Extract the [X, Y] coordinate from the center of the cell holding the provided text.  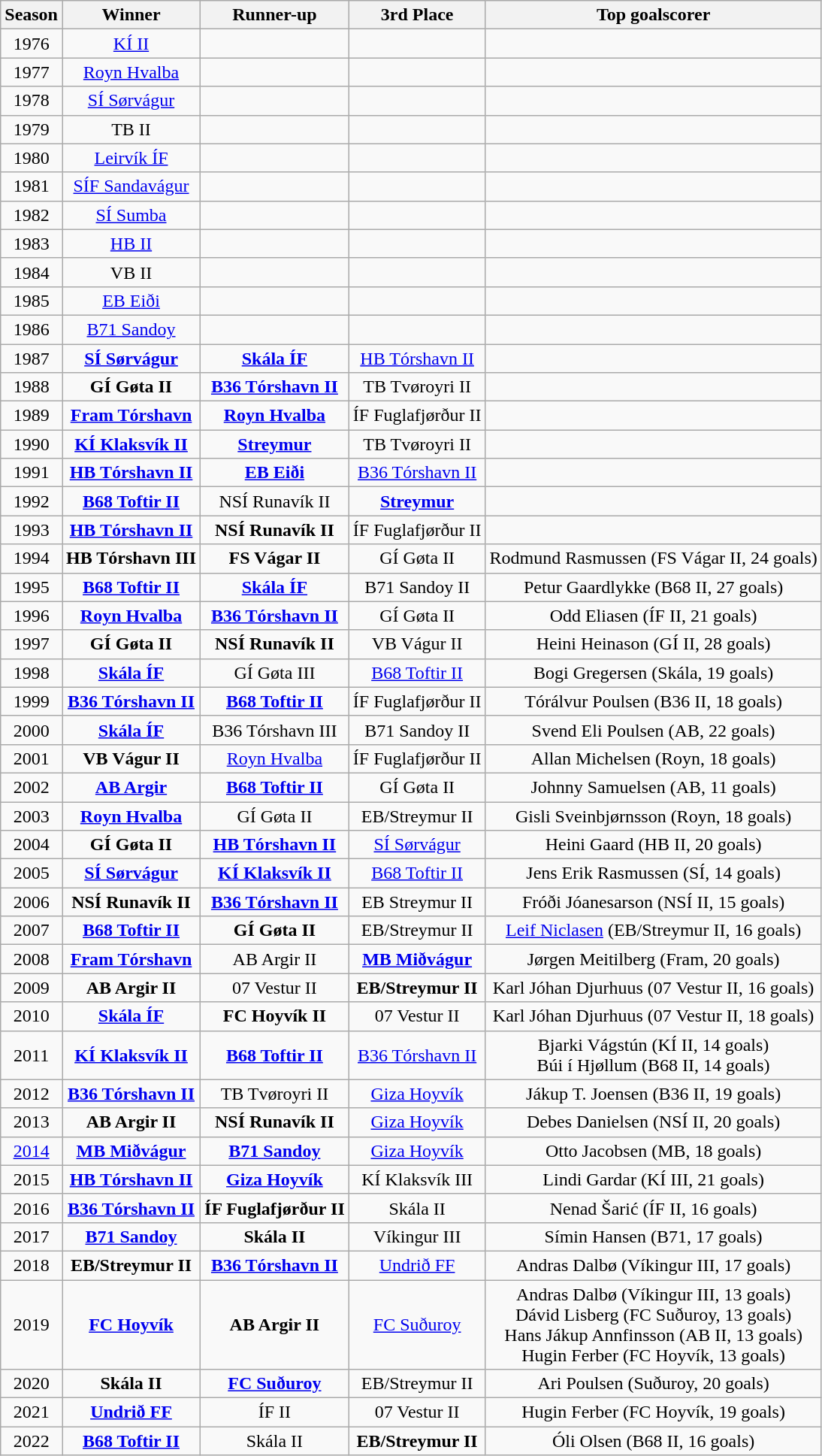
Leirvík ÍF [131, 158]
1976 [32, 44]
2016 [32, 1208]
Leif Niclasen (EB/Streymur II, 16 goals) [654, 931]
1986 [32, 329]
1980 [32, 158]
Odd Eliasen (ÍF II, 21 goals) [654, 616]
Petur Gaardlykke (B68 II, 27 goals) [654, 587]
Karl Jóhan Djurhuus (07 Vestur II, 18 goals) [654, 1016]
2012 [32, 1094]
Fróði Jóanesarson (NSÍ II, 15 goals) [654, 902]
1979 [32, 129]
1998 [32, 673]
2004 [32, 845]
HB Tórshavn III [131, 558]
KÍ Klaksvík III [417, 1179]
2005 [32, 873]
2013 [32, 1122]
KÍ II [131, 44]
1999 [32, 701]
1982 [32, 215]
Season [32, 15]
SÍ Sumba [131, 215]
Jørgen Meitilberg (Fram, 20 goals) [654, 959]
1995 [32, 587]
Bogi Gregersen (Skála, 19 goals) [654, 673]
Otto Jacobsen (MB, 18 goals) [654, 1151]
FC Hoyvík [131, 1324]
2003 [32, 816]
Jens Erik Rasmussen (SÍ, 14 goals) [654, 873]
3rd Place [417, 15]
Winner [131, 15]
Rodmund Rasmussen (FS Vágar II, 24 goals) [654, 558]
Tórálvur Poulsen (B36 II, 18 goals) [654, 701]
1990 [32, 444]
Hugin Ferber (FC Hoyvík, 19 goals) [654, 1412]
Óli Olsen (B68 II, 16 goals) [654, 1441]
2018 [32, 1265]
1992 [32, 501]
Svend Eli Poulsen (AB, 22 goals) [654, 730]
2001 [32, 758]
1977 [32, 72]
Andras Dalbø (Víkingur III, 13 goals) Dávid Lisberg (FC Suðuroy, 13 goals) Hans Jákup Annfinsson (AB II, 13 goals) Hugin Ferber (FC Hoyvík, 13 goals) [654, 1324]
B36 Tórshavn III [275, 730]
1983 [32, 244]
2007 [32, 931]
Andras Dalbø (Víkingur III, 17 goals) [654, 1265]
2021 [32, 1412]
1994 [32, 558]
1993 [32, 530]
1988 [32, 387]
Runner-up [275, 15]
AB Argir [131, 787]
Símin Hansen (B71, 17 goals) [654, 1237]
1985 [32, 301]
Top goalscorer [654, 15]
1984 [32, 272]
1981 [32, 186]
VB II [131, 272]
HB II [131, 244]
Jákup T. Joensen (B36 II, 19 goals) [654, 1094]
EB Streymur II [417, 902]
Lindi Gardar (KÍ III, 21 goals) [654, 1179]
Johnny Samuelsen (AB, 11 goals) [654, 787]
2006 [32, 902]
1978 [32, 101]
1996 [32, 616]
Bjarki Vágstún (KÍ II, 14 goals) Búi í Hjøllum (B68 II, 14 goals) [654, 1055]
FS Vágar II [275, 558]
Gisli Sveinbjørnsson (Royn, 18 goals) [654, 816]
1997 [32, 644]
Allan Michelsen (Royn, 18 goals) [654, 758]
GÍ Gøta III [275, 673]
Debes Danielsen (NSÍ II, 20 goals) [654, 1122]
2017 [32, 1237]
2002 [32, 787]
Víkingur III [417, 1237]
2009 [32, 988]
Heini Gaard (HB II, 20 goals) [654, 845]
2019 [32, 1324]
Nenad Šarić (ÍF II, 16 goals) [654, 1208]
2011 [32, 1055]
1989 [32, 416]
Ari Poulsen (Suðuroy, 20 goals) [654, 1384]
1991 [32, 473]
2008 [32, 959]
TB II [131, 129]
2000 [32, 730]
FC Hoyvík II [275, 1016]
2015 [32, 1179]
2020 [32, 1384]
1987 [32, 359]
2010 [32, 1016]
Karl Jóhan Djurhuus (07 Vestur II, 16 goals) [654, 988]
Heini Heinason (GÍ II, 28 goals) [654, 644]
2022 [32, 1441]
SÍF Sandavágur [131, 186]
2014 [32, 1151]
ÍF II [275, 1412]
